Extract the [X, Y] coordinate from the center of the cell holding the provided text.  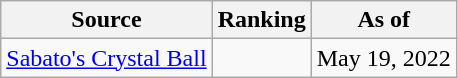
Ranking [262, 20]
May 19, 2022 [384, 58]
Source [106, 20]
Sabato's Crystal Ball [106, 58]
As of [384, 20]
